Detect which cell encompasses the target text, then output its (x, y) center coordinate. 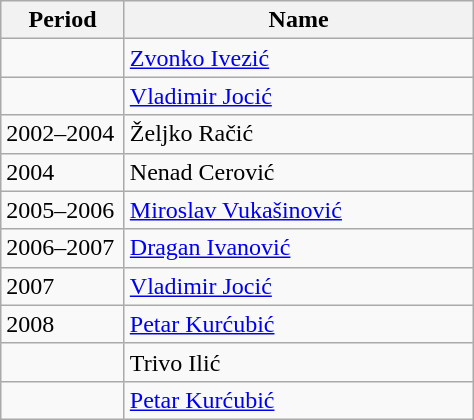
2008 (63, 324)
2002–2004 (63, 134)
Zvonko Ivezić (298, 58)
Miroslav Vukašinović (298, 210)
Period (63, 20)
2004 (63, 172)
2007 (63, 286)
2005–2006 (63, 210)
2006–2007 (63, 248)
Željko Račić (298, 134)
Trivo Ilić (298, 362)
Name (298, 20)
Nenad Cerović (298, 172)
Dragan Ivanović (298, 248)
